Find where the given text appears and provide that cell's center as [X, Y] coordinate. 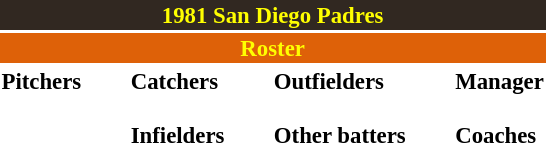
Roster [272, 48]
1981 San Diego Padres [272, 15]
